Output the (x, y) coordinate of the center of the cell containing the given text.  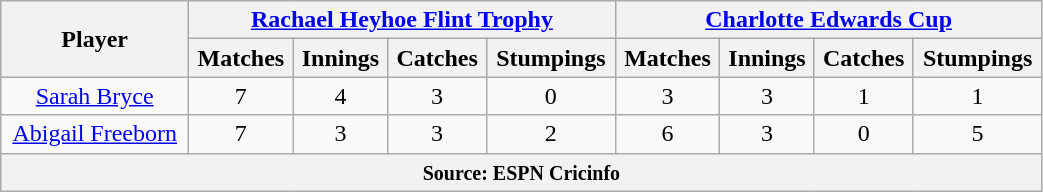
Sarah Bryce (95, 96)
Charlotte Edwards Cup (828, 20)
6 (667, 134)
Abigail Freeborn (95, 134)
Source: ESPN Cricinfo (522, 172)
5 (978, 134)
2 (550, 134)
4 (340, 96)
Player (95, 39)
Rachael Heyhoe Flint Trophy (402, 20)
